From the cell containing the given text, extract its center point as (X, Y) coordinate. 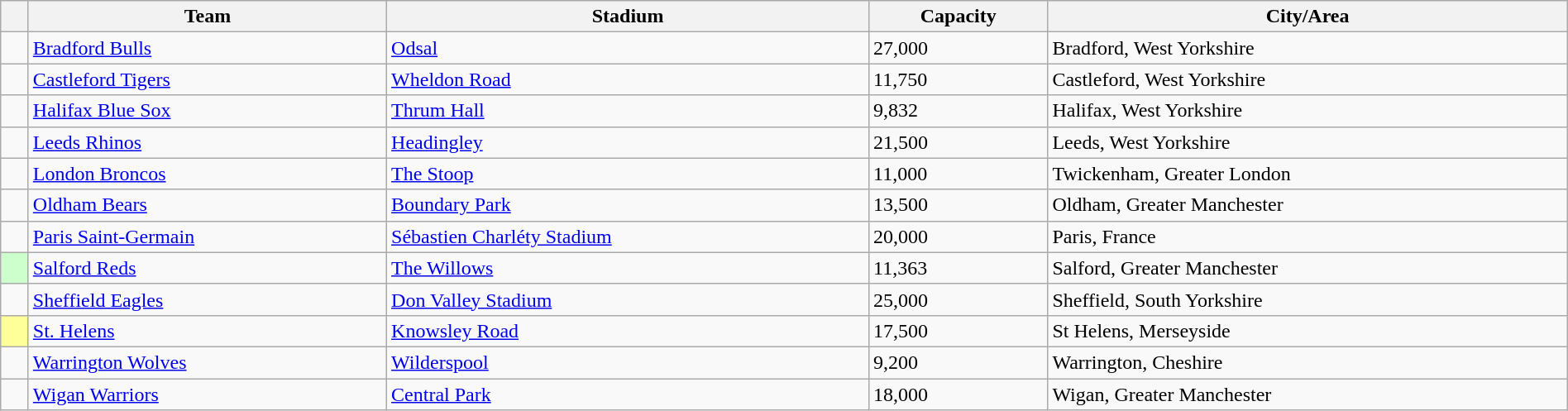
Team (207, 17)
Headingley (629, 142)
Wigan, Greater Manchester (1307, 394)
11,750 (958, 79)
Wilderspool (629, 362)
Twickenham, Greater London (1307, 174)
25,000 (958, 299)
20,000 (958, 237)
Don Valley Stadium (629, 299)
Knowsley Road (629, 331)
21,500 (958, 142)
18,000 (958, 394)
Leeds Rhinos (207, 142)
Bradford, West Yorkshire (1307, 48)
Bradford Bulls (207, 48)
Wheldon Road (629, 79)
17,500 (958, 331)
13,500 (958, 205)
Sheffield Eagles (207, 299)
Warrington, Cheshire (1307, 362)
Paris Saint-Germain (207, 237)
London Broncos (207, 174)
Paris, France (1307, 237)
Sheffield, South Yorkshire (1307, 299)
Wigan Warriors (207, 394)
The Willows (629, 268)
Halifax Blue Sox (207, 111)
Capacity (958, 17)
Thrum Hall (629, 111)
City/Area (1307, 17)
11,363 (958, 268)
Salford Reds (207, 268)
Oldham, Greater Manchester (1307, 205)
Oldham Bears (207, 205)
9,200 (958, 362)
Stadium (629, 17)
The Stoop (629, 174)
Salford, Greater Manchester (1307, 268)
11,000 (958, 174)
Boundary Park (629, 205)
Odsal (629, 48)
Halifax, West Yorkshire (1307, 111)
Castleford Tigers (207, 79)
9,832 (958, 111)
Central Park (629, 394)
Warrington Wolves (207, 362)
Leeds, West Yorkshire (1307, 142)
Castleford, West Yorkshire (1307, 79)
St. Helens (207, 331)
St Helens, Merseyside (1307, 331)
27,000 (958, 48)
Sébastien Charléty Stadium (629, 237)
